Identify which cell holds the provided text, then report its (x, y) central coordinate. 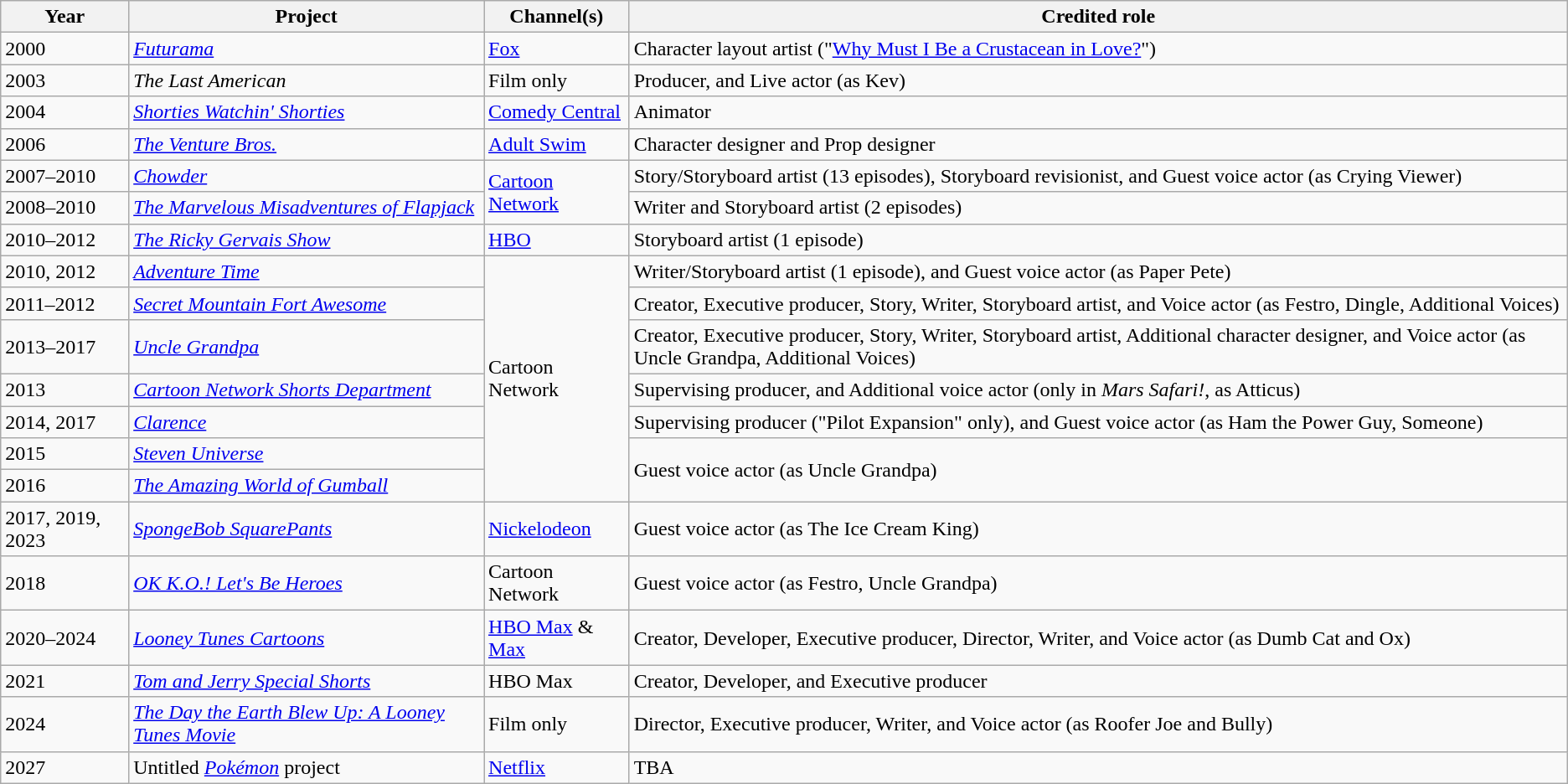
Supervising producer ("Pilot Expansion" only), and Guest voice actor (as Ham the Power Guy, Someone) (1098, 421)
Cartoon Network Shorts Department (307, 389)
2018 (65, 583)
Netflix (557, 767)
2016 (65, 486)
Year (65, 17)
Steven Universe (307, 454)
2004 (65, 112)
The Day the Earth Blew Up: A Looney Tunes Movie (307, 724)
2013 (65, 389)
Guest voice actor (as The Ice Cream King) (1098, 529)
The Ricky Gervais Show (307, 240)
Adventure Time (307, 271)
Director, Executive producer, Writer, and Voice actor (as Roofer Joe and Bully) (1098, 724)
TBA (1098, 767)
Fox (557, 49)
The Amazing World of Gumball (307, 486)
The Last American (307, 80)
SpongeBob SquarePants (307, 529)
Creator, Executive producer, Story, Writer, Storyboard artist, Additional character designer, and Voice actor (as Uncle Grandpa, Additional Voices) (1098, 347)
2003 (65, 80)
Channel(s) (557, 17)
Credited role (1098, 17)
Story/Storyboard artist (13 episodes), Storyboard revisionist, and Guest voice actor (as Crying Viewer) (1098, 176)
Animator (1098, 112)
2024 (65, 724)
Nickelodeon (557, 529)
Creator, Developer, Executive producer, Director, Writer, and Voice actor (as Dumb Cat and Ox) (1098, 638)
Producer, and Live actor (as Kev) (1098, 80)
2017, 2019, 2023 (65, 529)
Comedy Central (557, 112)
The Venture Bros. (307, 144)
HBO Max & Max (557, 638)
Creator, Executive producer, Story, Writer, Storyboard artist, and Voice actor (as Festro, Dingle, Additional Voices) (1098, 303)
Adult Swim (557, 144)
HBO (557, 240)
2008–2010 (65, 208)
The Marvelous Misadventures of Flapjack (307, 208)
Character designer and Prop designer (1098, 144)
2020–2024 (65, 638)
Project (307, 17)
Guest voice actor (as Uncle Grandpa) (1098, 470)
2011–2012 (65, 303)
Character layout artist ("Why Must I Be a Crustacean in Love?") (1098, 49)
Shorties Watchin' Shorties (307, 112)
Supervising producer, and Additional voice actor (only in Mars Safari!, as Atticus) (1098, 389)
Uncle Grandpa (307, 347)
2021 (65, 681)
Tom and Jerry Special Shorts (307, 681)
Chowder (307, 176)
2007–2010 (65, 176)
Untitled Pokémon project (307, 767)
2006 (65, 144)
2000 (65, 49)
Storyboard artist (1 episode) (1098, 240)
Futurama (307, 49)
Secret Mountain Fort Awesome (307, 303)
Creator, Developer, and Executive producer (1098, 681)
2010–2012 (65, 240)
Clarence (307, 421)
OK K.O.! Let's Be Heroes (307, 583)
2013–2017 (65, 347)
Writer/Storyboard artist (1 episode), and Guest voice actor (as Paper Pete) (1098, 271)
2014, 2017 (65, 421)
Guest voice actor (as Festro, Uncle Grandpa) (1098, 583)
2015 (65, 454)
2027 (65, 767)
2010, 2012 (65, 271)
HBO Max (557, 681)
Looney Tunes Cartoons (307, 638)
Writer and Storyboard artist (2 episodes) (1098, 208)
